Provide the (X, Y) coordinate of the cell's center where the given text is located.  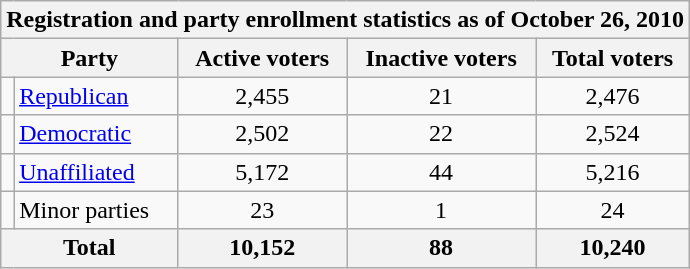
2,455 (262, 96)
10,240 (613, 248)
22 (442, 134)
2,502 (262, 134)
1 (442, 210)
10,152 (262, 248)
5,216 (613, 172)
Democratic (96, 134)
88 (442, 248)
44 (442, 172)
Active voters (262, 58)
2,524 (613, 134)
Minor parties (96, 210)
Total voters (613, 58)
21 (442, 96)
Party (90, 58)
Republican (96, 96)
Inactive voters (442, 58)
24 (613, 210)
5,172 (262, 172)
23 (262, 210)
Unaffiliated (96, 172)
Total (90, 248)
Registration and party enrollment statistics as of October 26, 2010 (346, 20)
2,476 (613, 96)
